Extract the [X, Y] coordinate from the center of the cell holding the provided text.  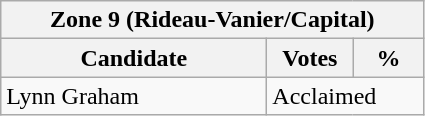
Candidate [134, 58]
Zone 9 (Rideau-Vanier/Capital) [212, 20]
Acclaimed [346, 96]
Votes [310, 58]
Lynn Graham [134, 96]
% [388, 58]
